Find where the given text appears and provide that cell's center as (X, Y) coordinate. 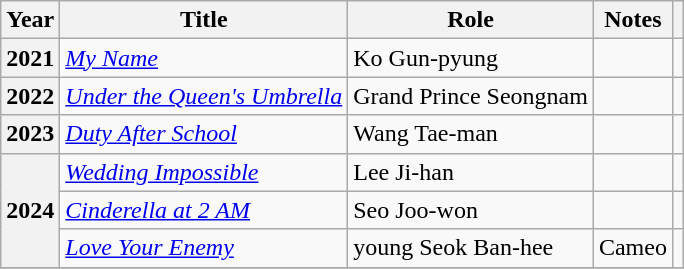
Wang Tae-man (471, 134)
2021 (30, 58)
young Seok Ban-hee (471, 248)
Love Your Enemy (204, 248)
Cameo (632, 248)
2024 (30, 210)
Title (204, 20)
Lee Ji-han (471, 172)
2022 (30, 96)
Role (471, 20)
Ko Gun-pyung (471, 58)
Under the Queen's Umbrella (204, 96)
2023 (30, 134)
Notes (632, 20)
Grand Prince Seongnam (471, 96)
Year (30, 20)
My Name (204, 58)
Seo Joo-won (471, 210)
Duty After School (204, 134)
Cinderella at 2 AM (204, 210)
Wedding Impossible (204, 172)
